Output the [X, Y] coordinate of the center of the cell containing the given text.  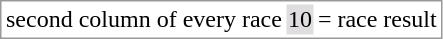
= race result [377, 19]
10 [300, 19]
second column of every race [144, 19]
